Return [x, y] of the center of cell containing provided text 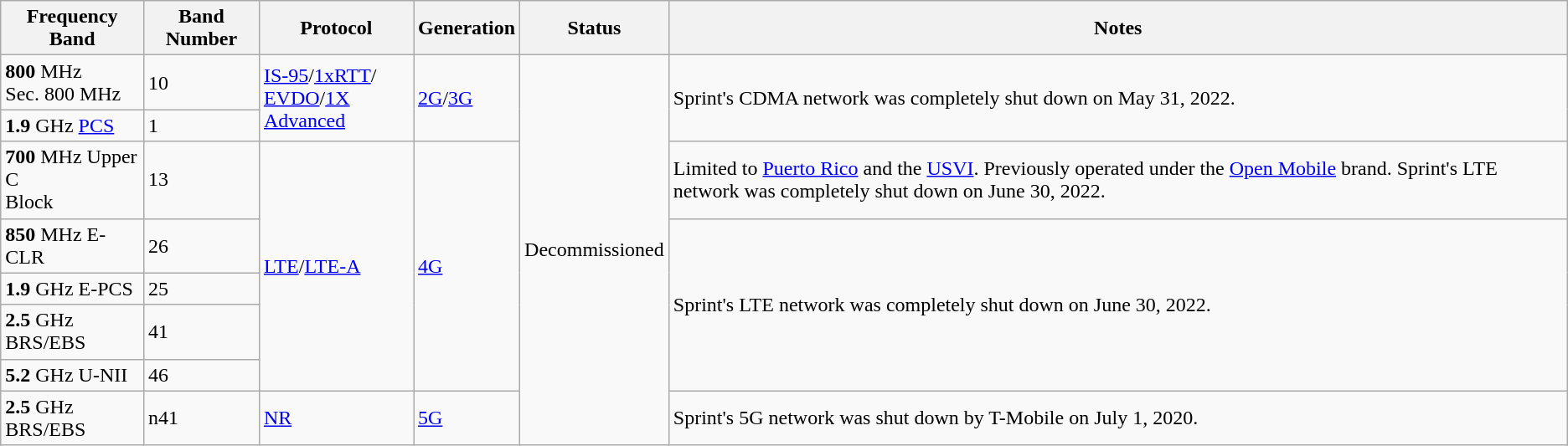
Sprint's CDMA network was completely shut down on May 31, 2022. [1117, 99]
25 [202, 289]
1.9 GHz E-PCS [72, 289]
2G/3G [467, 99]
Sprint's 5G network was shut down by T-Mobile on July 1, 2020. [1117, 418]
Decommissioned [595, 250]
NR [336, 418]
4G [467, 266]
13 [202, 180]
46 [202, 375]
Protocol [336, 28]
LTE/LTE-A [336, 266]
Status [595, 28]
26 [202, 246]
IS-95/1xRTT/EVDO/1X Advanced [336, 99]
5G [467, 418]
1.9 GHz PCS [72, 126]
800 MHzSec. 800 MHz [72, 82]
Sprint's LTE network was completely shut down on June 30, 2022. [1117, 305]
Generation [467, 28]
Frequency Band [72, 28]
Band Number [202, 28]
1 [202, 126]
5.2 GHz U-NII [72, 375]
10 [202, 82]
850 MHz E-CLR [72, 246]
700 MHz Upper CBlock [72, 180]
n41 [202, 418]
Limited to Puerto Rico and the USVI. Previously operated under the Open Mobile brand. Sprint's LTE network was completely shut down on June 30, 2022. [1117, 180]
41 [202, 331]
Notes [1117, 28]
